Locate the cell with the specified text and output its (x, y) center coordinate. 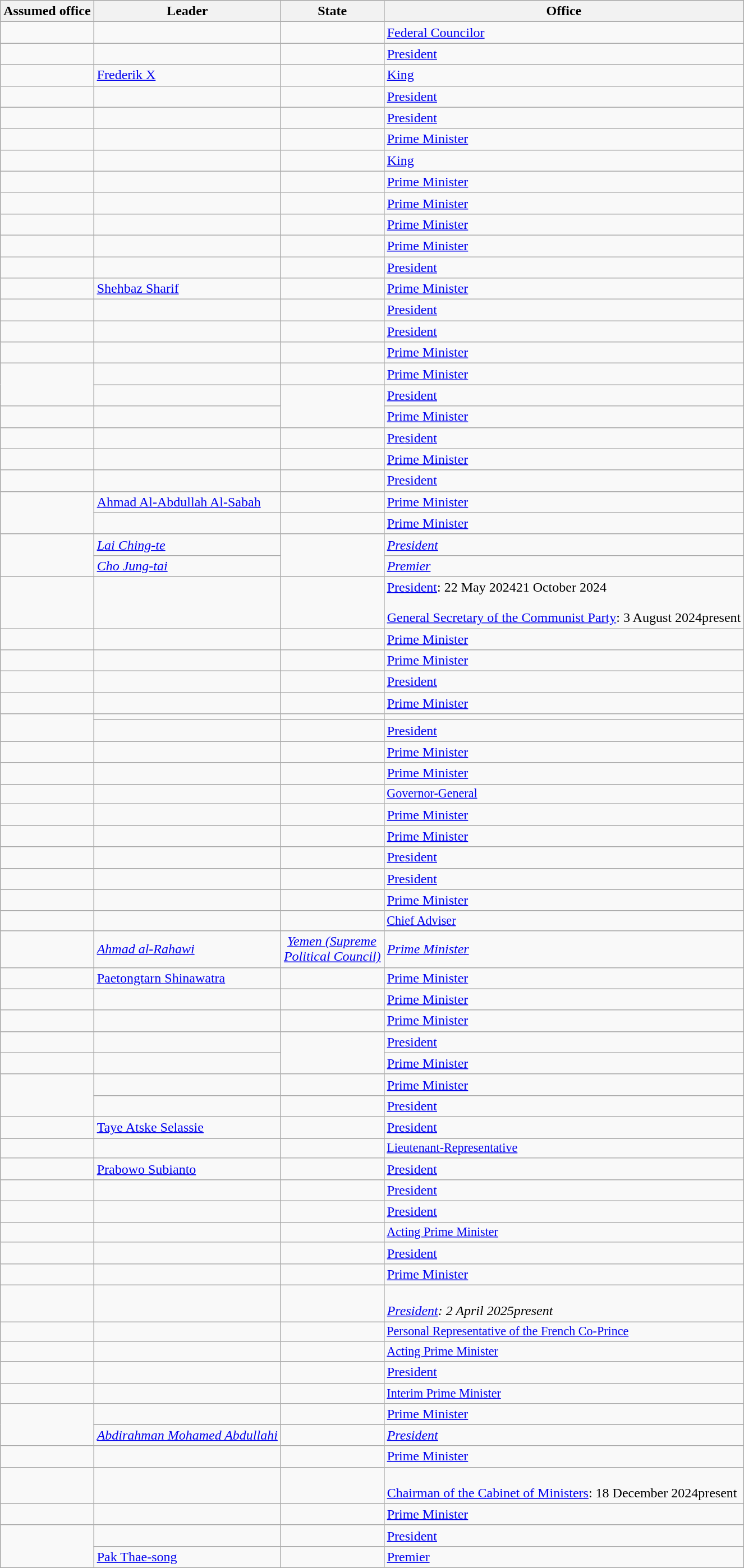
President: 22 May 202421 October 2024General Secretary of the Communist Party: 3 August 2024present (564, 602)
Lai Ching-te (187, 545)
Lieutenant-Representative (564, 1149)
Assumed office (47, 11)
Office (564, 11)
Taye Atske Selassie (187, 1127)
Abdirahman Mohamed Abdullahi (187, 1435)
Prabowo Subianto (187, 1169)
Personal Representative of the French Co-Prince (564, 1331)
Ahmad Al-Abdullah Al-Sabah (187, 502)
Pak Thae-song (187, 1557)
Paetongtarn Shinawatra (187, 978)
Federal Councilor (564, 33)
Chairman of the Cabinet of Ministers: 18 December 2024present (564, 1485)
Governor-General (564, 794)
Chief Adviser (564, 921)
Interim Prime Minister (564, 1393)
Ahmad al-Rahawi (187, 949)
Cho Jung-tai (187, 566)
Leader (187, 11)
Shehbaz Sharif (187, 289)
Frederik X (187, 75)
President: 2 April 2025present (564, 1303)
State (332, 11)
Yemen (SupremePolitical Council) (332, 949)
